Search for the cell housing the specified text and yield its [X, Y] center coordinate. 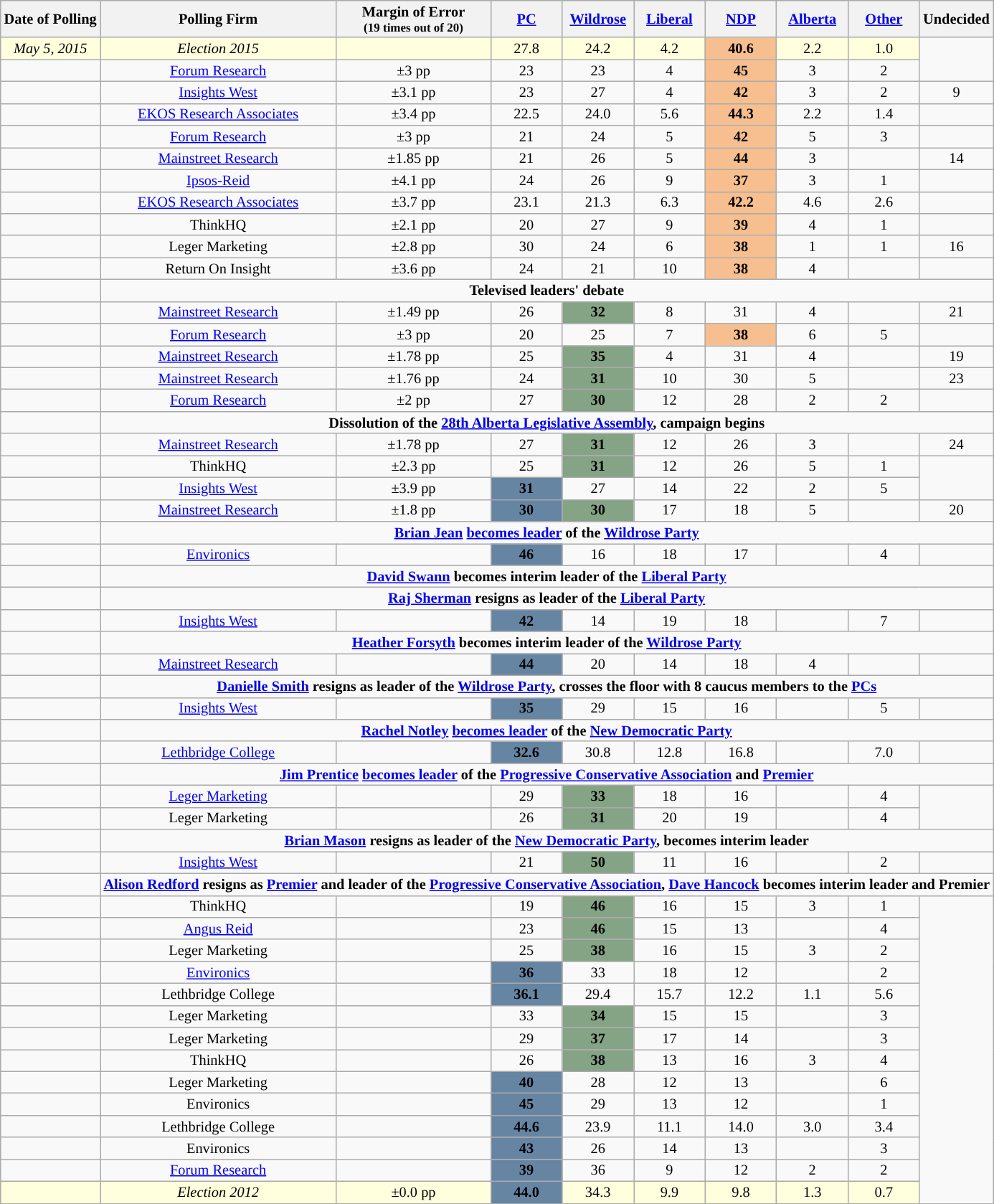
11 [670, 862]
40 [526, 1082]
0.7 [884, 1193]
±2.3 pp [414, 466]
29.4 [598, 994]
3.0 [813, 1127]
1.4 [884, 115]
Heather Forsyth becomes interim leader of the Wildrose Party [546, 643]
2.6 [884, 202]
Angus Reid [218, 928]
27.8 [526, 49]
23.9 [598, 1127]
7.0 [884, 752]
44.3 [741, 115]
30.8 [598, 752]
4.2 [670, 49]
15.7 [670, 994]
9.9 [670, 1193]
3.4 [884, 1127]
Brian Jean becomes leader of the Wildrose Party [546, 532]
34.3 [598, 1193]
22 [741, 488]
42.2 [741, 202]
23.1 [526, 202]
50 [598, 862]
32.6 [526, 752]
44.0 [526, 1193]
±1.8 pp [414, 511]
16.8 [741, 752]
24.2 [598, 49]
1.3 [813, 1193]
Other [884, 19]
36.1 [526, 994]
Dissolution of the 28th Alberta Legislative Assembly, campaign begins [546, 422]
Election 2015 [218, 49]
PC [526, 19]
12.2 [741, 994]
21.3 [598, 202]
8 [670, 313]
±3.7 pp [414, 202]
±1.49 pp [414, 313]
±1.85 pp [414, 158]
43 [526, 1148]
12.8 [670, 752]
Wildrose [598, 19]
9.8 [741, 1193]
34 [598, 1016]
±3.9 pp [414, 488]
6.3 [670, 202]
Ipsos-Reid [218, 181]
NDP [741, 19]
±2.8 pp [414, 247]
Brian Mason resigns as leader of the New Democratic Party, becomes interim leader [546, 841]
Jim Prentice becomes leader of the Progressive Conservative Association and Premier [546, 775]
Danielle Smith resigns as leader of the Wildrose Party, crosses the floor with 8 caucus members to the PCs [546, 686]
44.6 [526, 1127]
22.5 [526, 115]
11.1 [670, 1127]
±0.0 pp [414, 1193]
±2 pp [414, 400]
Alberta [813, 19]
±4.1 pp [414, 181]
Rachel Notley becomes leader of the New Democratic Party [546, 730]
Liberal [670, 19]
Polling Firm [218, 19]
14.0 [741, 1127]
Date of Polling [50, 19]
1.0 [884, 49]
4.6 [813, 202]
May 5, 2015 [50, 49]
1.1 [813, 994]
David Swann becomes interim leader of the Liberal Party [546, 577]
Election 2012 [218, 1193]
Televised leaders' debate [546, 290]
Return On Insight [218, 268]
40.6 [741, 49]
±2.1 pp [414, 224]
32 [598, 313]
±3.1 pp [414, 92]
Margin of Error(19 times out of 20) [414, 19]
Undecided [957, 19]
±1.76 pp [414, 379]
Alison Redford resigns as Premier and leader of the Progressive Conservative Association, Dave Hancock becomes interim leader and Premier [546, 884]
±3.4 pp [414, 115]
Raj Sherman resigns as leader of the Liberal Party [546, 598]
±3.6 pp [414, 268]
24.0 [598, 115]
